Provide the [X, Y] coordinate of the cell's center where the given text is located.  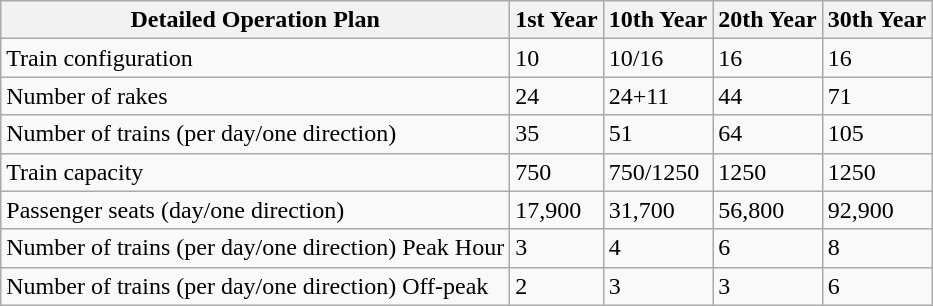
Train configuration [256, 58]
Number of rakes [256, 96]
105 [877, 134]
10 [556, 58]
Passenger seats (day/one direction) [256, 210]
17,900 [556, 210]
1st Year [556, 20]
44 [768, 96]
24 [556, 96]
35 [556, 134]
Number of trains (per day/one direction) [256, 134]
Number of trains (per day/one direction) Peak Hour [256, 248]
750 [556, 172]
Detailed Operation Plan [256, 20]
31,700 [658, 210]
Number of trains (per day/one direction) Off-peak [256, 286]
20th Year [768, 20]
8 [877, 248]
4 [658, 248]
10/16 [658, 58]
92,900 [877, 210]
24+11 [658, 96]
30th Year [877, 20]
750/1250 [658, 172]
64 [768, 134]
2 [556, 286]
51 [658, 134]
10th Year [658, 20]
Train capacity [256, 172]
71 [877, 96]
56,800 [768, 210]
